Detect which cell encompasses the target text, then output its [x, y] center coordinate. 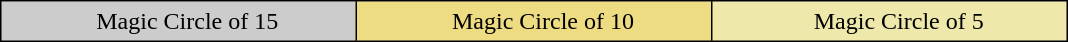
Magic Circle of 5 [890, 21]
Magic Circle of 10 [534, 21]
Magic Circle of 15 [178, 21]
